Output the [x, y] coordinate of the center of the cell containing the given text.  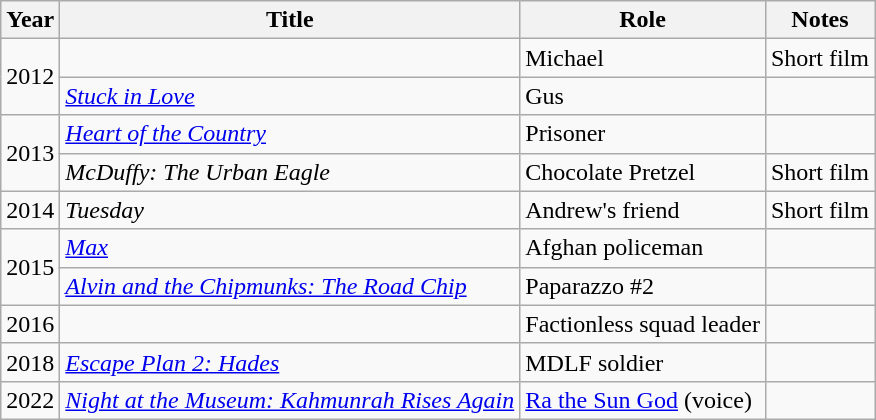
Afghan policeman [643, 248]
2022 [30, 400]
Max [290, 248]
Andrew's friend [643, 210]
Notes [820, 20]
Alvin and the Chipmunks: The Road Chip [290, 286]
Chocolate Pretzel [643, 172]
McDuffy: The Urban Eagle [290, 172]
Escape Plan 2: Hades [290, 362]
2018 [30, 362]
2012 [30, 77]
Paparazzo #2 [643, 286]
Prisoner [643, 134]
Tuesday [290, 210]
2014 [30, 210]
Role [643, 20]
Title [290, 20]
2013 [30, 153]
Year [30, 20]
Michael [643, 58]
Heart of the Country [290, 134]
Gus [643, 96]
2015 [30, 267]
Stuck in Love [290, 96]
MDLF soldier [643, 362]
Night at the Museum: Kahmunrah Rises Again [290, 400]
Ra the Sun God (voice) [643, 400]
Factionless squad leader [643, 324]
2016 [30, 324]
